Determine the [x, y] coordinate at the center of the cell enclosing the given text.  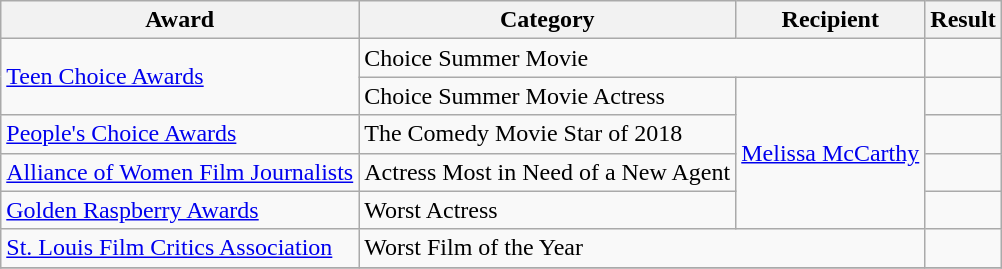
Category [548, 20]
Golden Raspberry Awards [180, 210]
Recipient [830, 20]
People's Choice Awards [180, 134]
Teen Choice Awards [180, 77]
Award [180, 20]
Actress Most in Need of a New Agent [548, 172]
Worst Actress [548, 210]
Choice Summer Movie Actress [548, 96]
Choice Summer Movie [642, 58]
Alliance of Women Film Journalists [180, 172]
Melissa McCarthy [830, 153]
Result [963, 20]
Worst Film of the Year [642, 248]
The Comedy Movie Star of 2018 [548, 134]
St. Louis Film Critics Association [180, 248]
